Identify which cell holds the provided text, then report its (X, Y) central coordinate. 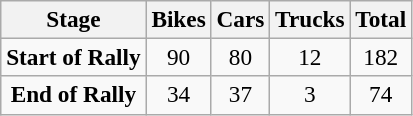
34 (178, 95)
3 (310, 95)
182 (381, 57)
Total (381, 19)
74 (381, 95)
Stage (74, 19)
Bikes (178, 19)
Trucks (310, 19)
12 (310, 57)
37 (240, 95)
Start of Rally (74, 57)
End of Rally (74, 95)
80 (240, 57)
Cars (240, 19)
90 (178, 57)
